Return the (x, y) coordinate for the center point of the cell that contains the specified text.  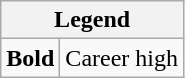
Career high (122, 58)
Bold (30, 58)
Legend (92, 20)
